Pinpoint the cell where the given text exists, returning its [X, Y] midpoint coordinate. 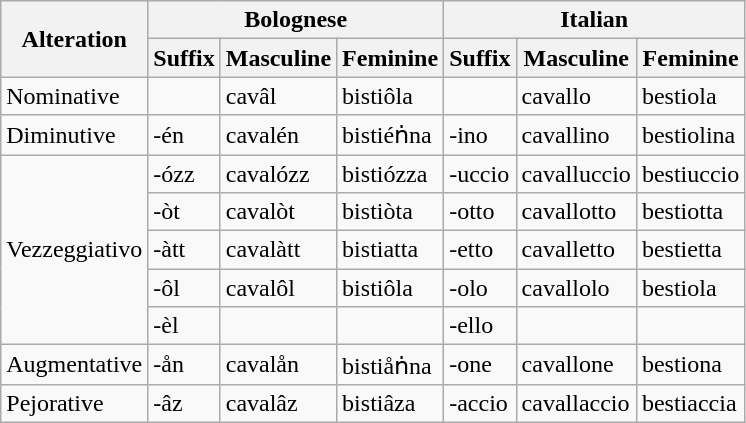
bestiotta [690, 212]
cavallone [576, 365]
cavalòt [278, 212]
bestiona [690, 365]
cavallotto [576, 212]
-én [184, 135]
bestietta [690, 250]
-etto [480, 250]
cavâl [278, 96]
-ôl [184, 288]
cavallo [576, 96]
-ån [184, 365]
cavalâz [278, 403]
-ózz [184, 173]
cavalén [278, 135]
cavalózz [278, 173]
cavalån [278, 365]
Pejorative [74, 403]
Augmentative [74, 365]
-one [480, 365]
cavalôl [278, 288]
-accio [480, 403]
-ino [480, 135]
cavalluccio [576, 173]
cavallaccio [576, 403]
bistiéṅna [390, 135]
bestiaccia [690, 403]
Nominative [74, 96]
cavalàtt [278, 250]
-òt [184, 212]
bistiòta [390, 212]
bestiuccio [690, 173]
bistiåṅna [390, 365]
-uccio [480, 173]
cavalletto [576, 250]
-ello [480, 326]
Vezzeggiativo [74, 249]
bistiózza [390, 173]
-âz [184, 403]
bistiâza [390, 403]
-àtt [184, 250]
cavallolo [576, 288]
Diminutive [74, 135]
cavallino [576, 135]
-otto [480, 212]
Italian [594, 20]
bestiolina [690, 135]
-olo [480, 288]
Bolognese [296, 20]
bistiatta [390, 250]
Alteration [74, 39]
-èl [184, 326]
